Search for the cell housing the specified text and yield its [x, y] center coordinate. 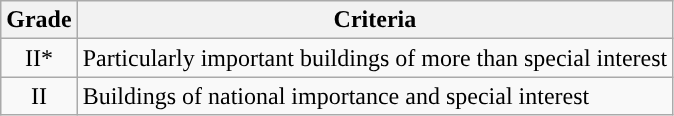
II* [39, 58]
Grade [39, 20]
Buildings of national importance and special interest [375, 96]
II [39, 96]
Criteria [375, 20]
Particularly important buildings of more than special interest [375, 58]
